Determine the [x, y] coordinate at the center of the cell enclosing the given text.  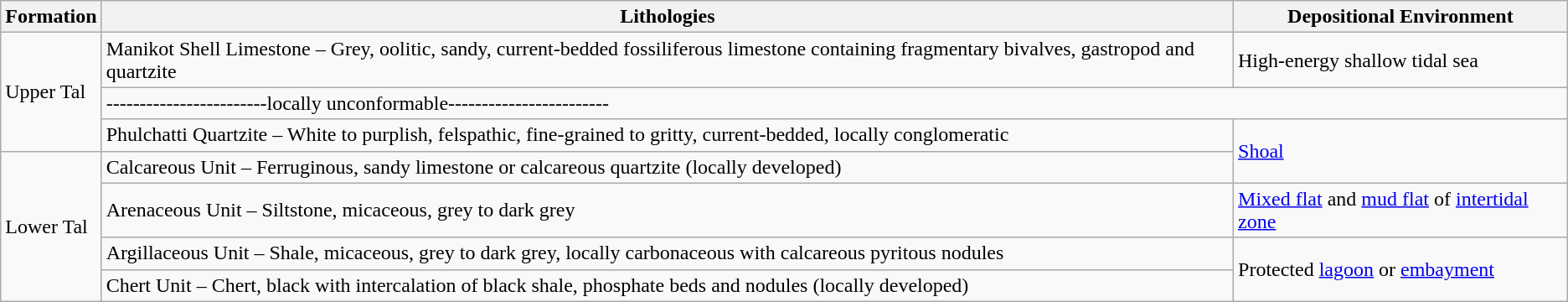
------------------------locally unconformable------------------------ [834, 103]
Mixed flat and mud flat of intertidal zone [1400, 210]
Arenaceous Unit – Siltstone, micaceous, grey to dark grey [667, 210]
High-energy shallow tidal sea [1400, 60]
Calcareous Unit – Ferruginous, sandy limestone or calcareous quartzite (locally developed) [667, 167]
Upper Tal [51, 92]
Shoal [1400, 151]
Formation [51, 17]
Argillaceous Unit – Shale, micaceous, grey to dark grey, locally carbonaceous with calcareous pyritous nodules [667, 253]
Depositional Environment [1400, 17]
Phulchatti Quartzite – White to purplish, felspathic, fine-grained to gritty, current-bedded, locally conglomeratic [667, 135]
Manikot Shell Limestone – Grey, oolitic, sandy, current-bedded fossiliferous limestone containing fragmentary bivalves, gastropod and quartzite [667, 60]
Chert Unit – Chert, black with intercalation of black shale, phosphate beds and nodules (locally developed) [667, 285]
Protected lagoon or embayment [1400, 269]
Lower Tal [51, 226]
Lithologies [667, 17]
